Scan for the cell matching the given text and deliver its (x, y) coordinate at center. 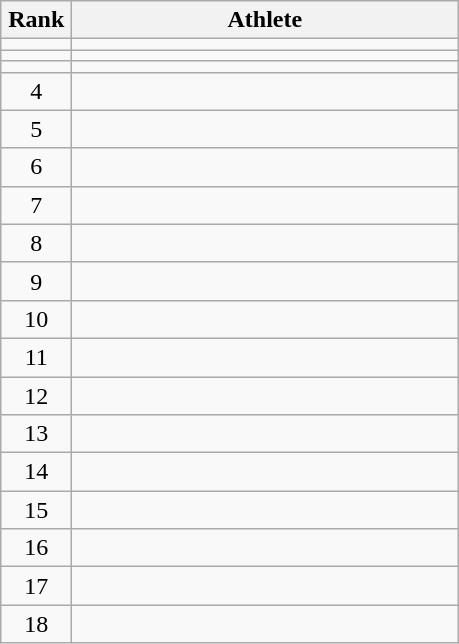
6 (36, 167)
9 (36, 281)
18 (36, 624)
7 (36, 205)
13 (36, 434)
Rank (36, 20)
17 (36, 586)
16 (36, 548)
14 (36, 472)
8 (36, 243)
11 (36, 357)
4 (36, 91)
5 (36, 129)
Athlete (265, 20)
10 (36, 319)
15 (36, 510)
12 (36, 395)
